Return (x, y) of the center of cell containing provided text 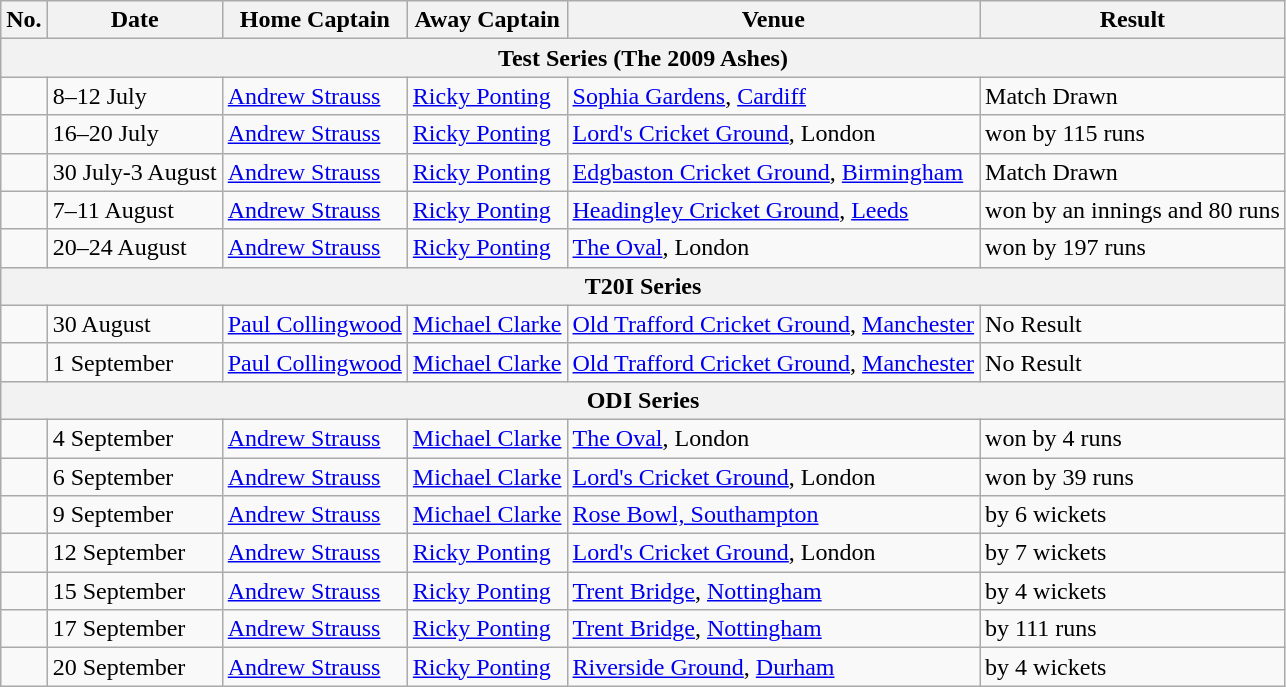
Sophia Gardens, Cardiff (774, 96)
Edgbaston Cricket Ground, Birmingham (774, 172)
T20I Series (644, 286)
12 September (134, 553)
won by 115 runs (1133, 134)
9 September (134, 515)
by 111 runs (1133, 629)
Result (1133, 20)
1 September (134, 362)
ODI Series (644, 400)
won by an innings and 80 runs (1133, 210)
won by 197 runs (1133, 248)
7–11 August (134, 210)
17 September (134, 629)
20–24 August (134, 248)
30 July-3 August (134, 172)
30 August (134, 324)
Test Series (The 2009 Ashes) (644, 58)
Date (134, 20)
by 7 wickets (1133, 553)
Away Captain (487, 20)
6 September (134, 477)
Home Captain (314, 20)
15 September (134, 591)
Rose Bowl, Southampton (774, 515)
8–12 July (134, 96)
Riverside Ground, Durham (774, 667)
Headingley Cricket Ground, Leeds (774, 210)
won by 4 runs (1133, 438)
by 6 wickets (1133, 515)
Venue (774, 20)
won by 39 runs (1133, 477)
20 September (134, 667)
No. (24, 20)
4 September (134, 438)
16–20 July (134, 134)
